Pinpoint the cell where the given text exists, returning its [x, y] midpoint coordinate. 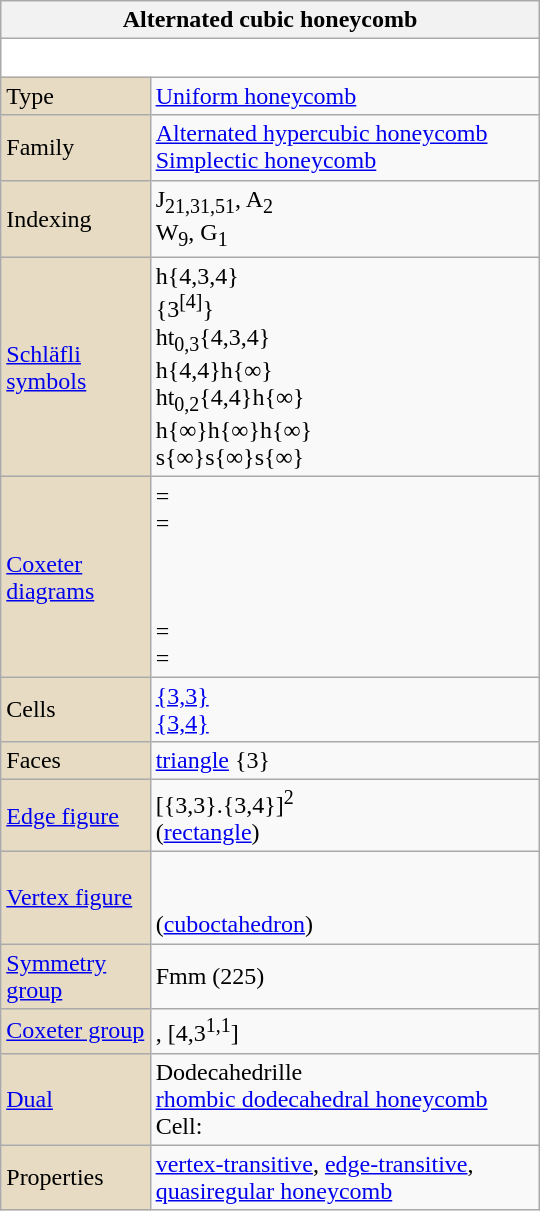
Cells [76, 710]
Indexing [76, 219]
Schläfli symbols [76, 368]
Symmetry group [76, 976]
Vertex figure [76, 897]
{3,3} {3,4} [344, 710]
Edge figure [76, 816]
Type [76, 96]
triangle {3} [344, 761]
J21,31,51, A2W9, G1 [344, 219]
Fmm (225) [344, 976]
Coxeter diagrams [76, 577]
Coxeter group [76, 1032]
[{3,3}.{3,4}]2(rectangle) [344, 816]
Uniform honeycomb [344, 96]
Alternated hypercubic honeycombSimplectic honeycomb [344, 148]
Dual [76, 1099]
Dodecahedrillerhombic dodecahedral honeycombCell: [344, 1099]
(cuboctahedron) [344, 897]
, [4,31,1] [344, 1032]
Faces [76, 761]
h{4,3,4}{3[4]}ht0,3{4,3,4}h{4,4}h{∞}ht0,2{4,4}h{∞}h{∞}h{∞}h{∞}s{∞}s{∞}s{∞} [344, 368]
Alternated cubic honeycomb [270, 20]
Properties [76, 1178]
= = = = [344, 577]
Family [76, 148]
vertex-transitive, edge-transitive, quasiregular honeycomb [344, 1178]
